Provide the (x, y) coordinate of the cell's center where the given text is located.  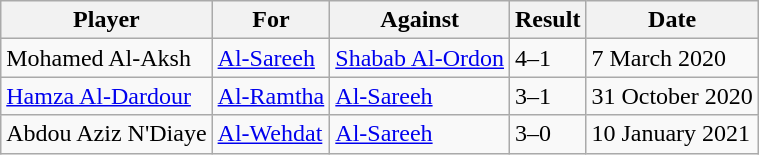
For (271, 20)
Player (106, 20)
Shabab Al-Ordon (420, 58)
Result (548, 20)
Al-Wehdat (271, 134)
10 January 2021 (672, 134)
Abdou Aziz N'Diaye (106, 134)
Against (420, 20)
3–1 (548, 96)
Hamza Al-Dardour (106, 96)
Mohamed Al-Aksh (106, 58)
Date (672, 20)
4–1 (548, 58)
3–0 (548, 134)
Al-Ramtha (271, 96)
7 March 2020 (672, 58)
31 October 2020 (672, 96)
